For the text-containing cell, return its midpoint in [X, Y] coordinate format. 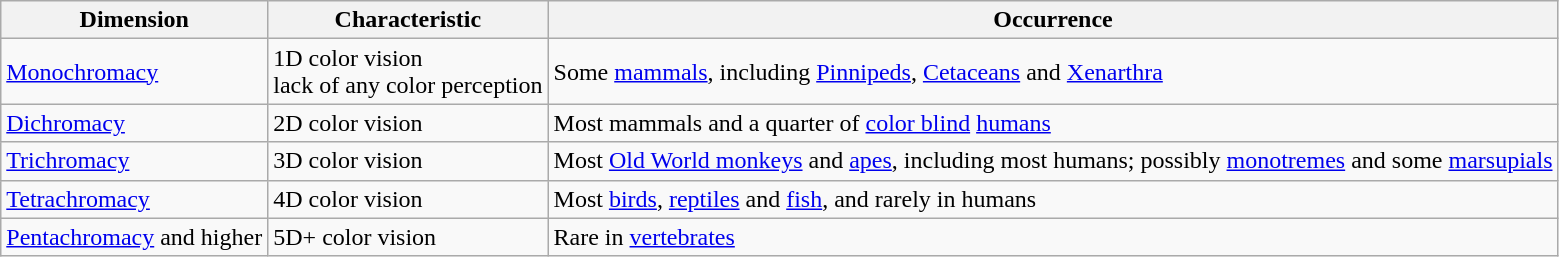
Tetrachromacy [134, 199]
Dichromacy [134, 123]
Most mammals and a quarter of color blind humans [1053, 123]
Characteristic [408, 20]
5D+ color vision [408, 237]
Most Old World monkeys and apes, including most humans; possibly monotremes and some marsupials [1053, 161]
Most birds, reptiles and fish, and rarely in humans [1053, 199]
1D color vision lack of any color perception [408, 72]
4D color vision [408, 199]
Some mammals, including Pinnipeds, Cetaceans and Xenarthra [1053, 72]
2D color vision [408, 123]
Dimension [134, 20]
Rare in vertebrates [1053, 237]
3D color vision [408, 161]
Occurrence [1053, 20]
Pentachromacy and higher [134, 237]
Monochromacy [134, 72]
Trichromacy [134, 161]
